Pinpoint the cell where the given text exists, returning its (X, Y) midpoint coordinate. 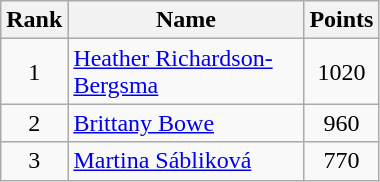
Points (342, 20)
Rank (34, 20)
Name (186, 20)
3 (34, 161)
2 (34, 123)
770 (342, 161)
960 (342, 123)
1020 (342, 72)
Brittany Bowe (186, 123)
1 (34, 72)
Martina Sábliková (186, 161)
Heather Richardson-Bergsma (186, 72)
